Extract the (x, y) coordinate from the center of the cell holding the provided text.  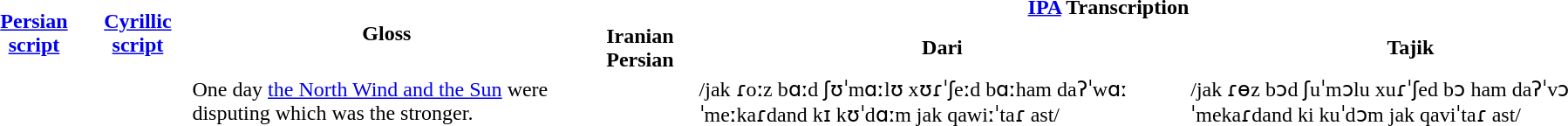
Dari (942, 47)
Iranian Persian (640, 47)
